Locate the cell with the specified text and output its (x, y) center coordinate. 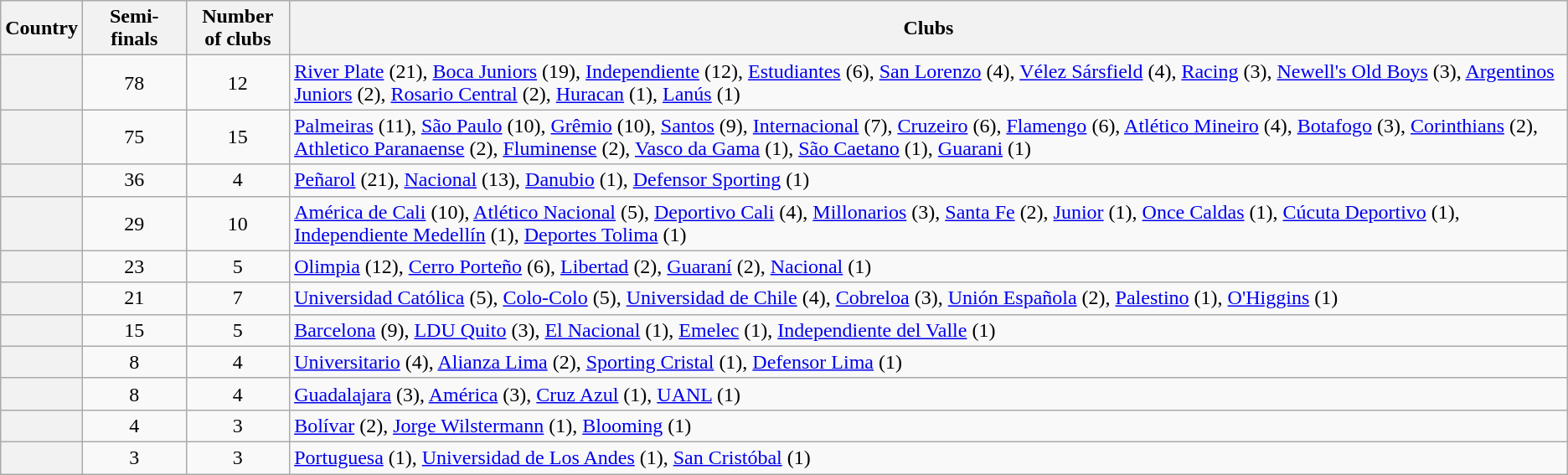
75 (134, 137)
21 (134, 298)
Numberof clubs (238, 28)
Clubs (929, 28)
Barcelona (9), LDU Quito (3), El Nacional (1), Emelec (1), Independiente del Valle (1) (929, 330)
29 (134, 223)
Olimpia (12), Cerro Porteño (6), Libertad (2), Guaraní (2), Nacional (1) (929, 266)
Bolívar (2), Jorge Wilstermann (1), Blooming (1) (929, 426)
36 (134, 180)
Semi-finals (134, 28)
Peñarol (21), Nacional (13), Danubio (1), Defensor Sporting (1) (929, 180)
Guadalajara (3), América (3), Cruz Azul (1), UANL (1) (929, 394)
Universitario (4), Alianza Lima (2), Sporting Cristal (1), Defensor Lima (1) (929, 362)
Country (42, 28)
Portuguesa (1), Universidad de Los Andes (1), San Cristóbal (1) (929, 457)
10 (238, 223)
23 (134, 266)
7 (238, 298)
12 (238, 82)
78 (134, 82)
Universidad Católica (5), Colo-Colo (5), Universidad de Chile (4), Cobreloa (3), Unión Española (2), Palestino (1), O'Higgins (1) (929, 298)
